Capture the cell that displays the provided text and extract its [x, y] central coordinate. 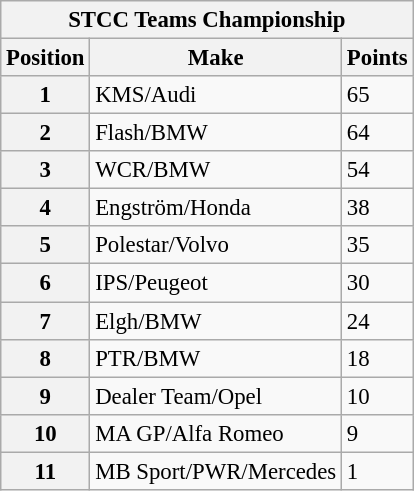
4 [46, 208]
64 [378, 133]
IPS/Peugeot [216, 283]
6 [46, 283]
MA GP/Alfa Romeo [216, 433]
8 [46, 358]
Dealer Team/Opel [216, 396]
Flash/BMW [216, 133]
5 [46, 245]
18 [378, 358]
Make [216, 58]
MB Sport/PWR/Mercedes [216, 471]
35 [378, 245]
54 [378, 170]
38 [378, 208]
Points [378, 58]
11 [46, 471]
Engström/Honda [216, 208]
65 [378, 95]
KMS/Audi [216, 95]
STCC Teams Championship [207, 20]
Position [46, 58]
PTR/BMW [216, 358]
7 [46, 321]
30 [378, 283]
Polestar/Volvo [216, 245]
Elgh/BMW [216, 321]
WCR/BMW [216, 170]
24 [378, 321]
2 [46, 133]
3 [46, 170]
